Pinpoint the cell where the given text exists, returning its [X, Y] midpoint coordinate. 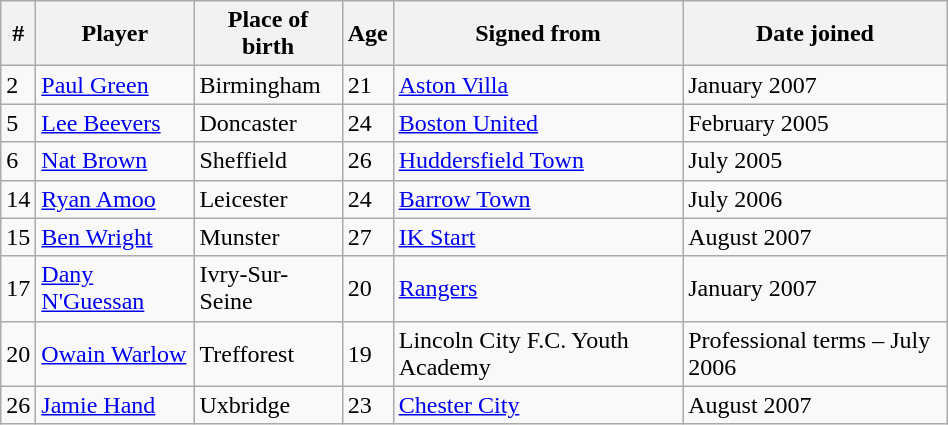
Signed from [538, 34]
23 [368, 405]
Birmingham [268, 85]
July 2005 [816, 161]
Nat Brown [115, 161]
Place of birth [268, 34]
February 2005 [816, 123]
Boston United [538, 123]
IK Start [538, 237]
Dany N'Guessan [115, 288]
Paul Green [115, 85]
Sheffield [268, 161]
Ben Wright [115, 237]
15 [18, 237]
Doncaster [268, 123]
21 [368, 85]
27 [368, 237]
14 [18, 199]
Ryan Amoo [115, 199]
5 [18, 123]
Rangers [538, 288]
Munster [268, 237]
Player [115, 34]
Date joined [816, 34]
Professional terms – July 2006 [816, 354]
Trefforest [268, 354]
6 [18, 161]
17 [18, 288]
Owain Warlow [115, 354]
Aston Villa [538, 85]
Uxbridge [268, 405]
July 2006 [816, 199]
Lee Beevers [115, 123]
Chester City [538, 405]
Barrow Town [538, 199]
Huddersfield Town [538, 161]
19 [368, 354]
Jamie Hand [115, 405]
Ivry-Sur-Seine [268, 288]
Age [368, 34]
# [18, 34]
Lincoln City F.C. Youth Academy [538, 354]
Leicester [268, 199]
2 [18, 85]
